Scan for the cell matching the given text and deliver its (x, y) coordinate at center. 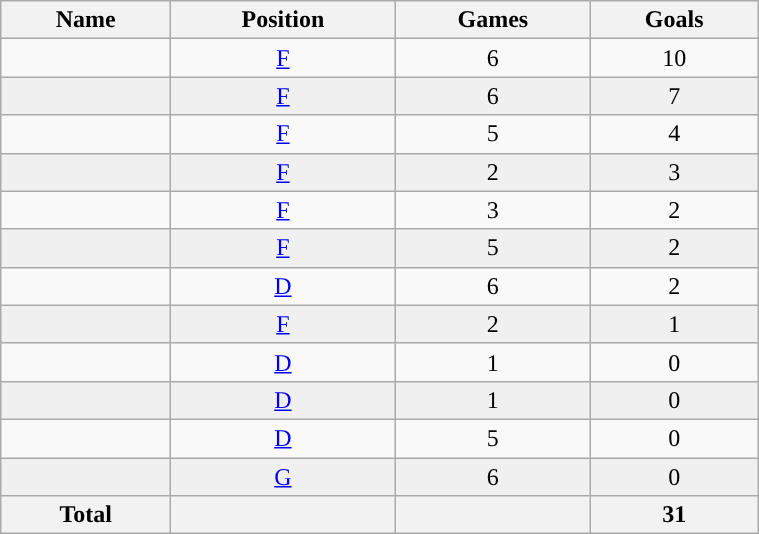
Name (86, 20)
7 (674, 96)
31 (674, 515)
Total (86, 515)
4 (674, 134)
Games (493, 20)
Position (283, 20)
G (283, 477)
10 (674, 58)
Goals (674, 20)
